Return the (X, Y) coordinate for the center point of the cell that contains the specified text.  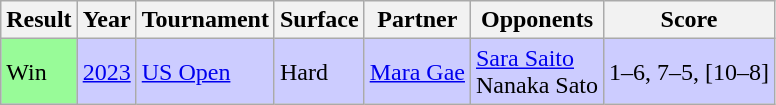
1–6, 7–5, [10–8] (690, 72)
Mara Gae (417, 72)
US Open (205, 72)
Sara Saito Nanaka Sato (536, 72)
Tournament (205, 20)
Score (690, 20)
Opponents (536, 20)
Win (39, 72)
Surface (319, 20)
Hard (319, 72)
2023 (106, 72)
Result (39, 20)
Year (106, 20)
Partner (417, 20)
